Detect which cell encompasses the target text, then output its [X, Y] center coordinate. 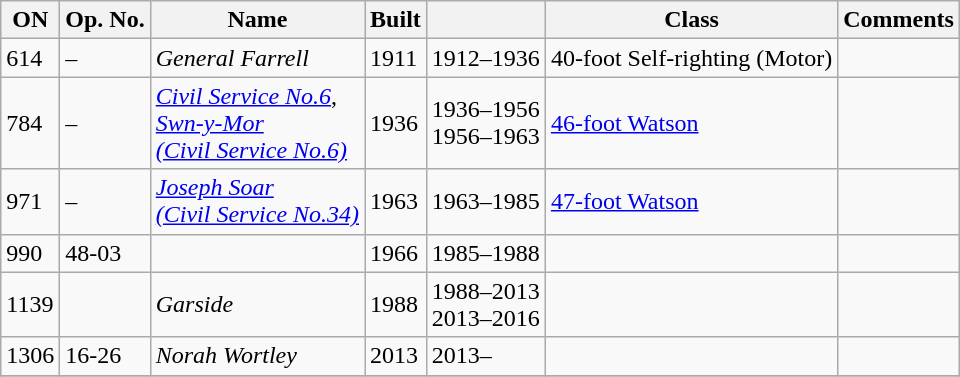
990 [30, 253]
Joseph Soar(Civil Service No.34) [257, 202]
Garside [257, 304]
1985–1988 [486, 253]
971 [30, 202]
46-foot Watson [691, 123]
1963 [396, 202]
48-03 [105, 253]
Op. No. [105, 20]
40-foot Self-righting (Motor) [691, 58]
General Farrell [257, 58]
ON [30, 20]
16-26 [105, 356]
1306 [30, 356]
1966 [396, 253]
1936 [396, 123]
1936–19561956–1963 [486, 123]
614 [30, 58]
2013 [396, 356]
1963–1985 [486, 202]
1988–20132013–2016 [486, 304]
1988 [396, 304]
Comments [899, 20]
784 [30, 123]
Civil Service No.6,Swn-y-Mor(Civil Service No.6) [257, 123]
1912–1936 [486, 58]
2013– [486, 356]
47-foot Watson [691, 202]
Norah Wortley [257, 356]
1139 [30, 304]
Built [396, 20]
Name [257, 20]
1911 [396, 58]
Class [691, 20]
